Find where the given text appears and provide that cell's center as [X, Y] coordinate. 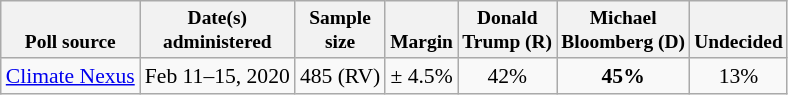
485 (RV) [340, 76]
Samplesize [340, 30]
Margin [421, 30]
42% [508, 76]
Feb 11–15, 2020 [218, 76]
Climate Nexus [70, 76]
MichaelBloomberg (D) [624, 30]
45% [624, 76]
DonaldTrump (R) [508, 30]
± 4.5% [421, 76]
Undecided [739, 30]
Poll source [70, 30]
Date(s)administered [218, 30]
13% [739, 76]
